Determine the [x, y] coordinate at the center of the cell enclosing the given text.  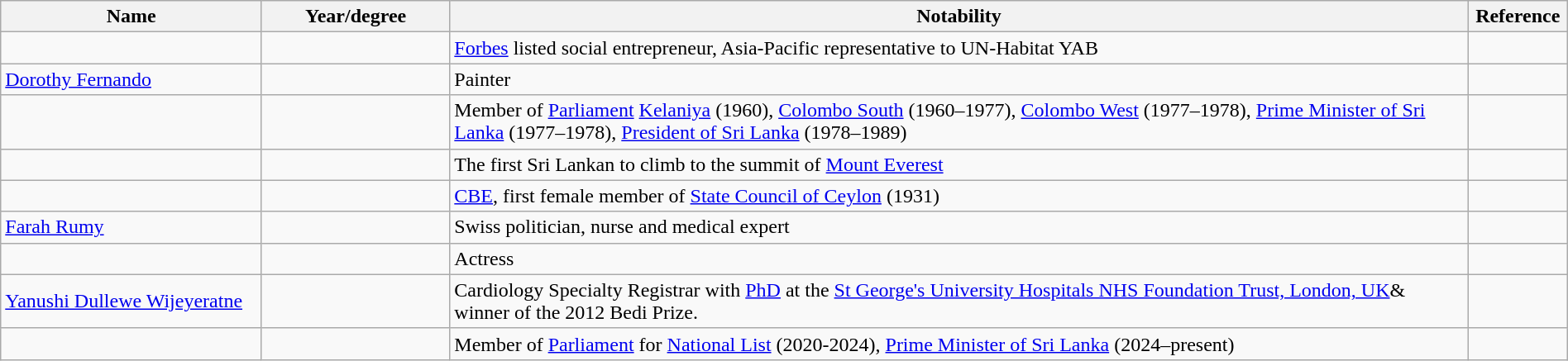
CBE, first female member of State Council of Ceylon (1931) [959, 196]
Farah Rumy [131, 227]
Notability [959, 17]
Dorothy Fernando [131, 79]
Yanushi Dullewe Wijeyeratne [131, 301]
Swiss politician, nurse and medical expert [959, 227]
Year/degree [356, 17]
Forbes listed social entrepreneur, Asia-Pacific representative to UN-Habitat YAB [959, 48]
Reference [1518, 17]
Painter [959, 79]
The first Sri Lankan to climb to the summit of Mount Everest [959, 164]
Cardiology Specialty Registrar with PhD at the St George's University Hospitals NHS Foundation Trust, London, UK& winner of the 2012 Bedi Prize. [959, 301]
Actress [959, 259]
Name [131, 17]
Member of Parliament for National List (2020-2024), Prime Minister of Sri Lanka (2024–present) [959, 344]
